Extract the (X, Y) coordinate from the center of the cell holding the provided text.  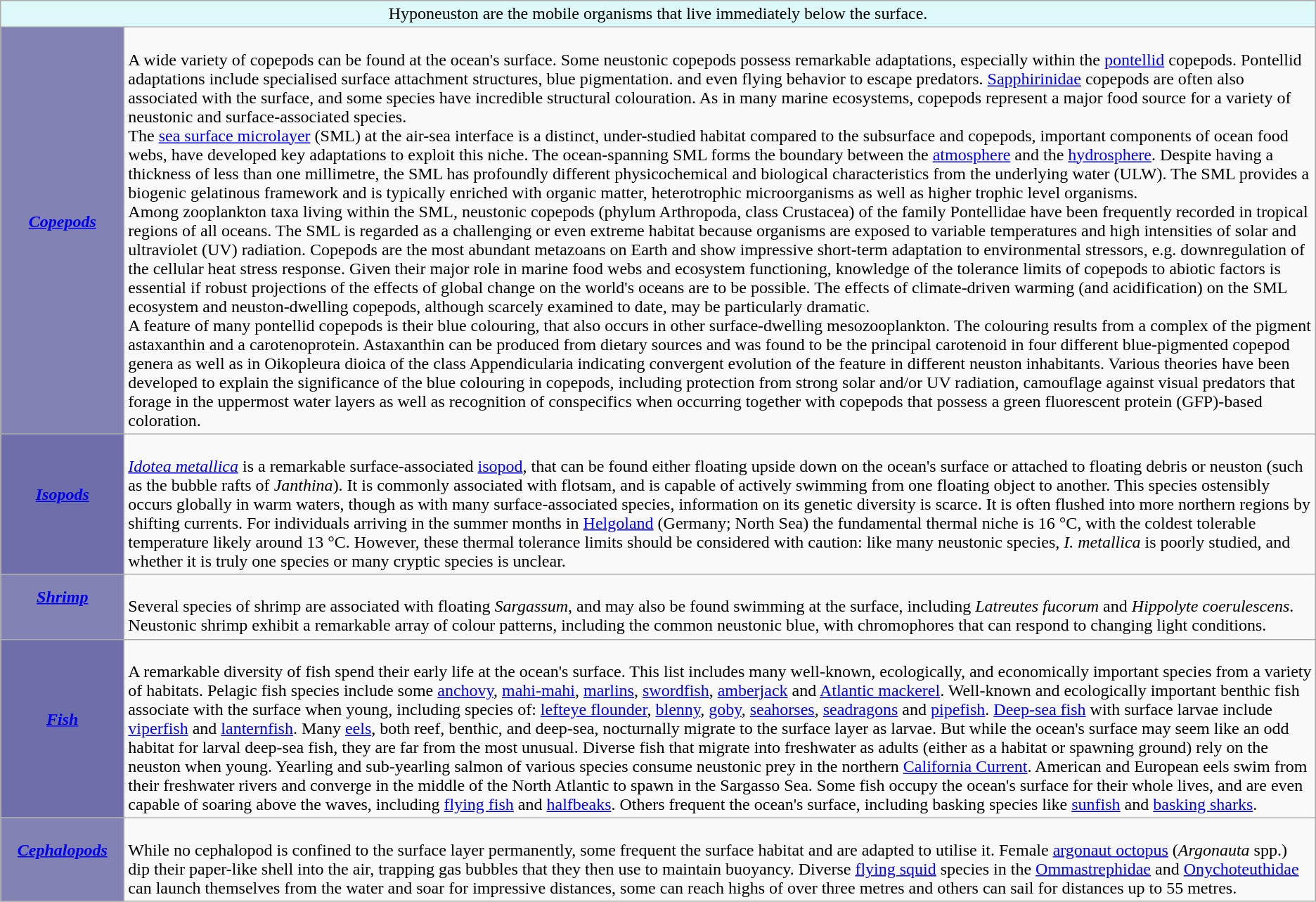
Fish (63, 728)
Copepods (63, 231)
Cephalopods (63, 859)
Isopods (63, 504)
Hyponeuston are the mobile organisms that live immediately below the surface. (658, 14)
Shrimp (63, 607)
